Determine the [x, y] coordinate at the center of the cell enclosing the given text.  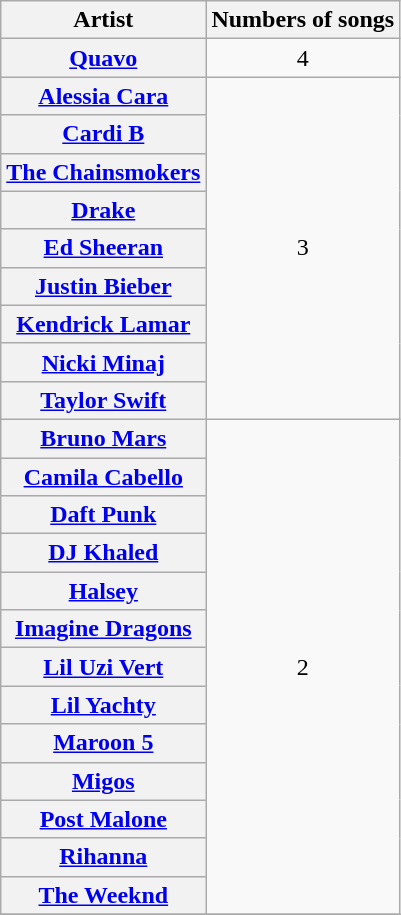
Daft Punk [104, 515]
Imagine Dragons [104, 629]
Rihanna [104, 857]
Taylor Swift [104, 400]
Bruno Mars [104, 438]
Cardi B [104, 134]
2 [303, 666]
Migos [104, 781]
Kendrick Lamar [104, 324]
Justin Bieber [104, 286]
Lil Yachty [104, 705]
3 [303, 248]
Halsey [104, 591]
The Chainsmokers [104, 172]
The Weeknd [104, 895]
Camila Cabello [104, 477]
DJ Khaled [104, 553]
Lil Uzi Vert [104, 667]
Alessia Cara [104, 96]
Artist [104, 20]
Nicki Minaj [104, 362]
Quavo [104, 58]
4 [303, 58]
Numbers of songs [303, 20]
Maroon 5 [104, 743]
Drake [104, 210]
Post Malone [104, 819]
Ed Sheeran [104, 248]
